Find where the given text appears and provide that cell's center as (x, y) coordinate. 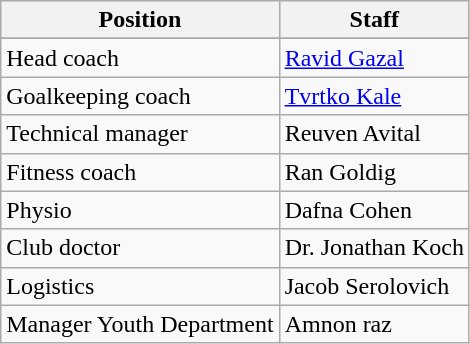
Tvrtko Kale (374, 96)
Reuven Avital (374, 134)
Dr. Jonathan Koch (374, 248)
Club doctor (140, 248)
Fitness coach (140, 172)
Ran Goldig (374, 172)
Logistics (140, 286)
Dafna Cohen (374, 210)
Position (140, 20)
Manager Youth Department (140, 324)
Jacob Serolovich (374, 286)
Head coach (140, 58)
Amnon raz (374, 324)
Physio (140, 210)
Staff (374, 20)
Ravid Gazal (374, 58)
Goalkeeping coach (140, 96)
Technical manager (140, 134)
